Extract the (x, y) coordinate from the center of the cell holding the provided text.  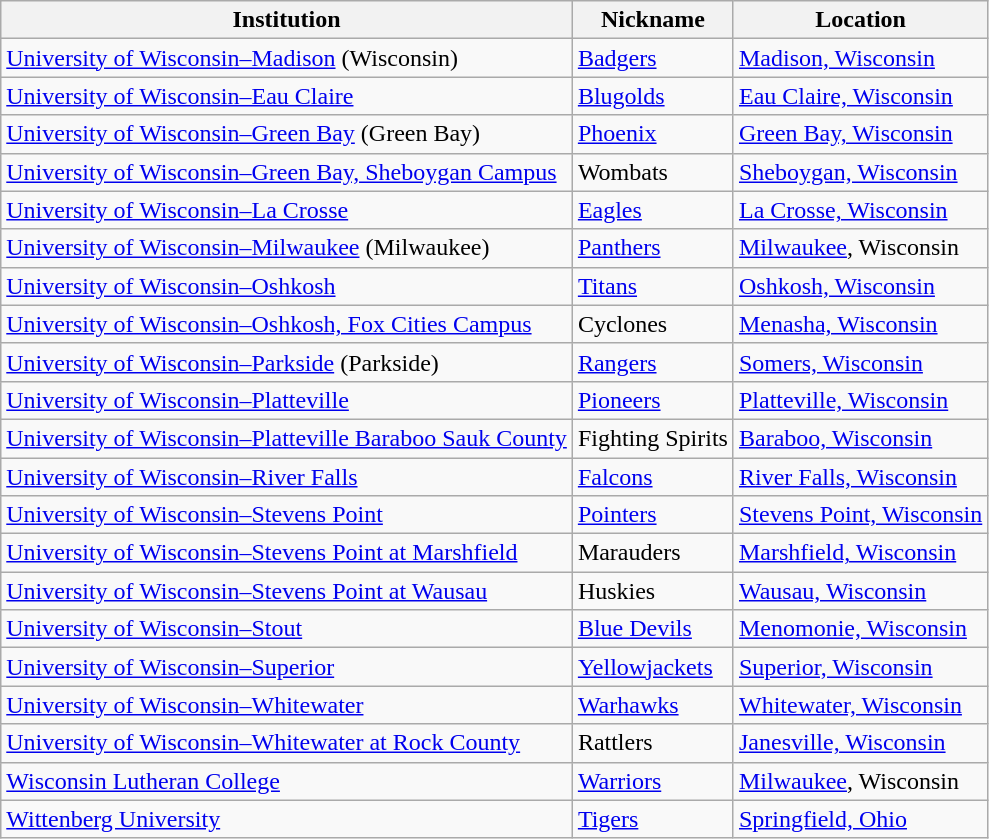
University of Wisconsin–Milwaukee (Milwaukee) (287, 248)
Tigers (652, 819)
Rattlers (652, 743)
Sheboygan, Wisconsin (860, 172)
Whitewater, Wisconsin (860, 705)
University of Wisconsin–River Falls (287, 477)
Huskies (652, 591)
Wombats (652, 172)
Rangers (652, 362)
Blue Devils (652, 629)
University of Wisconsin–Stevens Point at Marshfield (287, 553)
University of Wisconsin–Stevens Point at Wausau (287, 591)
Badgers (652, 58)
University of Wisconsin–Green Bay (Green Bay) (287, 134)
Stevens Point, Wisconsin (860, 515)
Titans (652, 286)
Blugolds (652, 96)
University of Wisconsin–Oshkosh, Fox Cities Campus (287, 324)
Falcons (652, 477)
University of Wisconsin–Stout (287, 629)
Cyclones (652, 324)
University of Wisconsin–Madison (Wisconsin) (287, 58)
Menomonie, Wisconsin (860, 629)
University of Wisconsin–Eau Claire (287, 96)
Baraboo, Wisconsin (860, 438)
River Falls, Wisconsin (860, 477)
University of Wisconsin–Platteville (287, 400)
Green Bay, Wisconsin (860, 134)
Warhawks (652, 705)
University of Wisconsin–Whitewater at Rock County (287, 743)
Warriors (652, 781)
University of Wisconsin–Oshkosh (287, 286)
Oshkosh, Wisconsin (860, 286)
Springfield, Ohio (860, 819)
University of Wisconsin–Green Bay, Sheboygan Campus (287, 172)
Marauders (652, 553)
Yellowjackets (652, 667)
Janesville, Wisconsin (860, 743)
Eau Claire, Wisconsin (860, 96)
Eagles (652, 210)
La Crosse, Wisconsin (860, 210)
University of Wisconsin–Stevens Point (287, 515)
Panthers (652, 248)
University of Wisconsin–Superior (287, 667)
Menasha, Wisconsin (860, 324)
University of Wisconsin–Platteville Baraboo Sauk County (287, 438)
University of Wisconsin–Whitewater (287, 705)
Platteville, Wisconsin (860, 400)
Fighting Spirits (652, 438)
Pointers (652, 515)
Pioneers (652, 400)
Somers, Wisconsin (860, 362)
Phoenix (652, 134)
Wittenberg University (287, 819)
Marshfield, Wisconsin (860, 553)
Madison, Wisconsin (860, 58)
Institution (287, 20)
University of Wisconsin–La Crosse (287, 210)
Location (860, 20)
Superior, Wisconsin (860, 667)
University of Wisconsin–Parkside (Parkside) (287, 362)
Wisconsin Lutheran College (287, 781)
Nickname (652, 20)
Wausau, Wisconsin (860, 591)
